Extract the [X, Y] coordinate from the center of the cell holding the provided text.  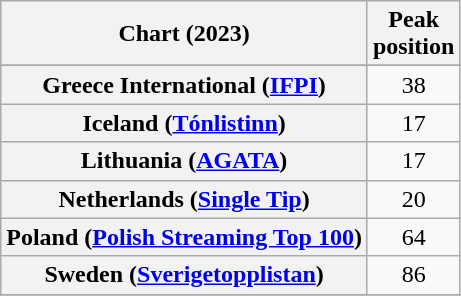
38 [413, 85]
Lithuania (AGATA) [184, 161]
Netherlands (Single Tip) [184, 199]
20 [413, 199]
Sweden (Sverigetopplistan) [184, 275]
Chart (2023) [184, 34]
86 [413, 275]
Poland (Polish Streaming Top 100) [184, 237]
64 [413, 237]
Greece International (IFPI) [184, 85]
Iceland (Tónlistinn) [184, 123]
Peakposition [413, 34]
